Identify which cell holds the provided text, then report its (x, y) central coordinate. 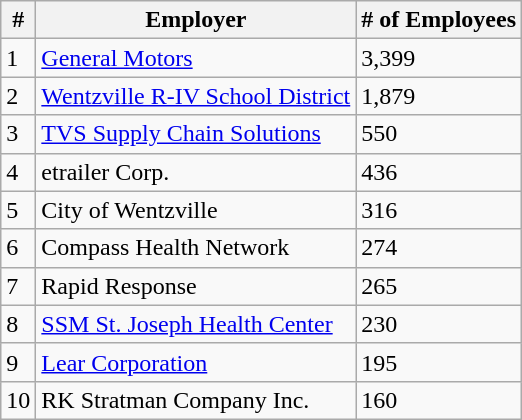
RK Stratman Company Inc. (196, 400)
Wentzville R-IV School District (196, 96)
etrailer Corp. (196, 172)
1,879 (439, 96)
1 (18, 58)
195 (439, 362)
8 (18, 324)
Lear Corporation (196, 362)
265 (439, 286)
2 (18, 96)
# (18, 20)
TVS Supply Chain Solutions (196, 134)
9 (18, 362)
3,399 (439, 58)
436 (439, 172)
Employer (196, 20)
City of Wentzville (196, 210)
General Motors (196, 58)
Compass Health Network (196, 248)
316 (439, 210)
# of Employees (439, 20)
274 (439, 248)
550 (439, 134)
SSM St. Joseph Health Center (196, 324)
Rapid Response (196, 286)
230 (439, 324)
6 (18, 248)
5 (18, 210)
4 (18, 172)
10 (18, 400)
3 (18, 134)
7 (18, 286)
160 (439, 400)
